Search for the cell housing the specified text and yield its [X, Y] center coordinate. 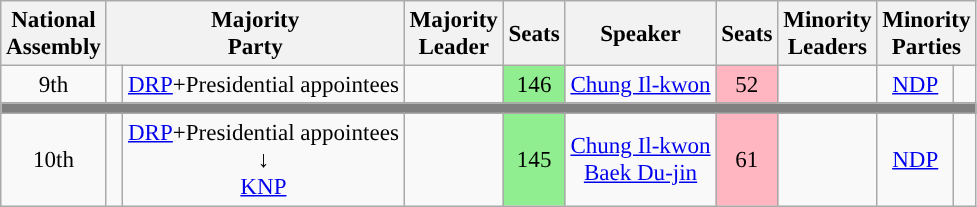
9th [54, 85]
MinorityLeaders [828, 34]
Speaker [640, 34]
DRP+Presidential appointees↓KNP [264, 160]
Chung Il-kwon [640, 85]
NationalAssembly [54, 34]
52 [747, 85]
61 [747, 160]
MajorityLeader [454, 34]
10th [54, 160]
MajorityParty [255, 34]
146 [534, 85]
145 [534, 160]
MinorityParties [926, 34]
DRP+Presidential appointees [264, 85]
Chung Il-kwon Baek Du-jin [640, 160]
